Extract the [x, y] coordinate from the center of the cell holding the provided text.  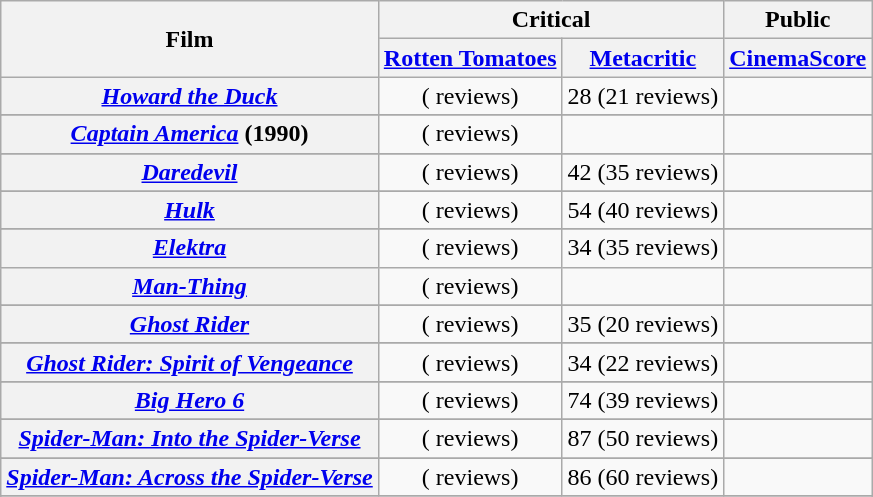
Man-Thing [190, 286]
Public [798, 20]
28 (21 reviews) [643, 96]
86 (60 reviews) [643, 477]
Spider-Man: Into the Spider-Verse [190, 438]
54 (40 reviews) [643, 210]
Critical [550, 20]
34 (22 reviews) [643, 362]
CinemaScore [798, 58]
34 (35 reviews) [643, 248]
Rotten Tomatoes [470, 58]
Spider-Man: Across the Spider-Verse [190, 477]
Ghost Rider [190, 324]
Metacritic [643, 58]
42 (35 reviews) [643, 172]
Big Hero 6 [190, 400]
35 (20 reviews) [643, 324]
Daredevil [190, 172]
Captain America (1990) [190, 134]
Film [190, 39]
Hulk [190, 210]
74 (39 reviews) [643, 400]
Elektra [190, 248]
Ghost Rider: Spirit of Vengeance [190, 362]
87 (50 reviews) [643, 438]
Howard the Duck [190, 96]
